Locate the cell with the specified text and output its (X, Y) center coordinate. 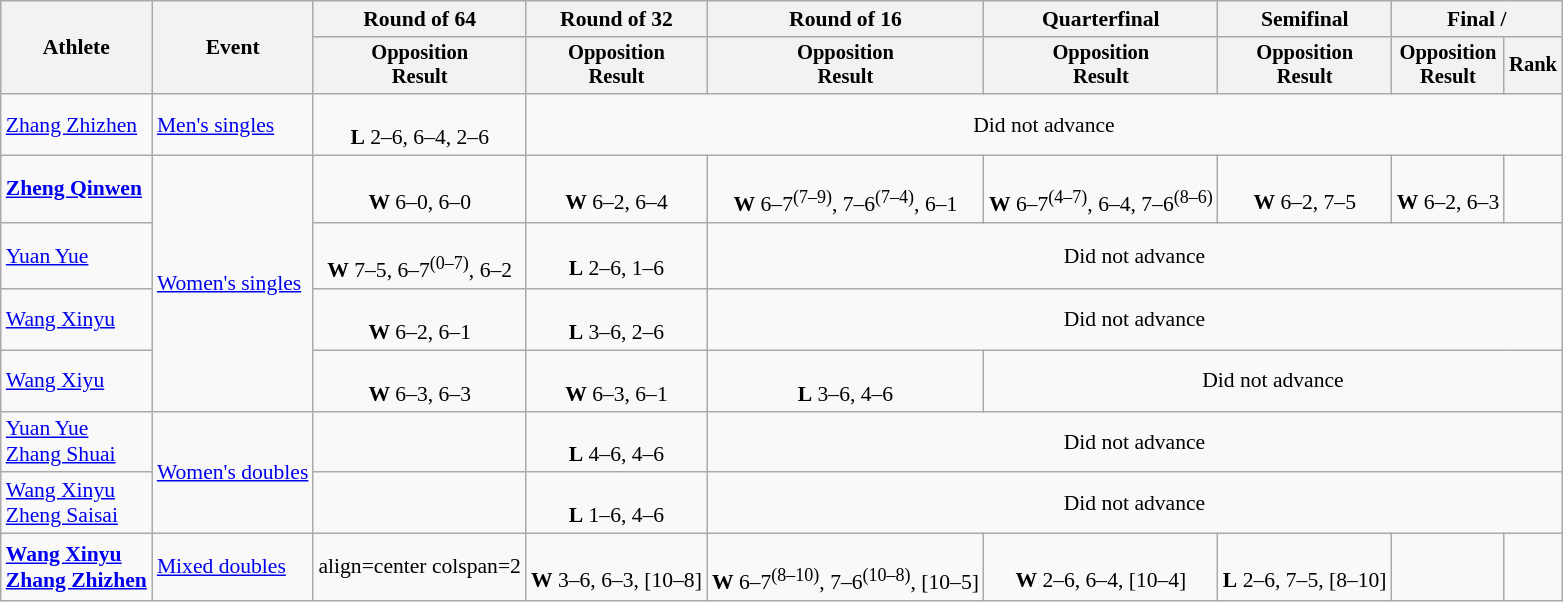
W 6–2, 6–4 (616, 190)
Round of 64 (419, 19)
Event (233, 48)
Round of 16 (846, 19)
W 6–0, 6–0 (419, 190)
W 6–3, 6–1 (616, 380)
align=center colspan=2 (419, 568)
Round of 32 (616, 19)
Women's doubles (233, 472)
Zhang Zhizhen (76, 124)
Athlete (76, 48)
Wang XinyuZhang Zhizhen (76, 568)
L 2–6, 7–5, [8–10] (1305, 568)
Yuan YueZhang Shuai (76, 442)
W 7–5, 6–7(0–7), 6–2 (419, 256)
L 4–6, 4–6 (616, 442)
W 6–2, 6–1 (419, 320)
Semifinal (1305, 19)
W 2–6, 6–4, [10–4] (1101, 568)
W 6–7(8–10), 7–6(10–8), [10–5] (846, 568)
Yuan Yue (76, 256)
L 3–6, 4–6 (846, 380)
Rank (1533, 66)
Final / (1477, 19)
Wang XinyuZheng Saisai (76, 504)
Women's singles (233, 284)
W 6–2, 7–5 (1305, 190)
Zheng Qinwen (76, 190)
L 2–6, 1–6 (616, 256)
L 2–6, 6–4, 2–6 (419, 124)
W 6–7(7–9), 7–6(7–4), 6–1 (846, 190)
Quarterfinal (1101, 19)
W 3–6, 6–3, [10–8] (616, 568)
W 6–3, 6–3 (419, 380)
Men's singles (233, 124)
Mixed doubles (233, 568)
Wang Xiyu (76, 380)
W 6–7(4–7), 6–4, 7–6(8–6) (1101, 190)
Wang Xinyu (76, 320)
L 3–6, 2–6 (616, 320)
W 6–2, 6–3 (1448, 190)
L 1–6, 4–6 (616, 504)
